Return the [X, Y] coordinate for the center point of the cell that contains the specified text.  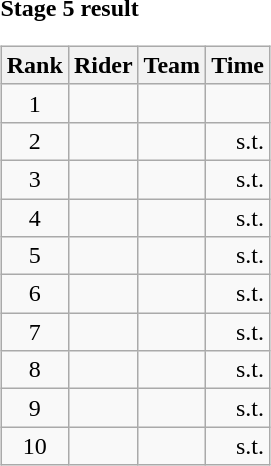
2 [34, 141]
7 [34, 332]
10 [34, 446]
5 [34, 256]
3 [34, 179]
Team [172, 65]
8 [34, 370]
Time [238, 65]
9 [34, 408]
4 [34, 217]
6 [34, 294]
1 [34, 103]
Rider [103, 65]
Rank [34, 65]
